Output the (x, y) coordinate of the center of the cell containing the given text.  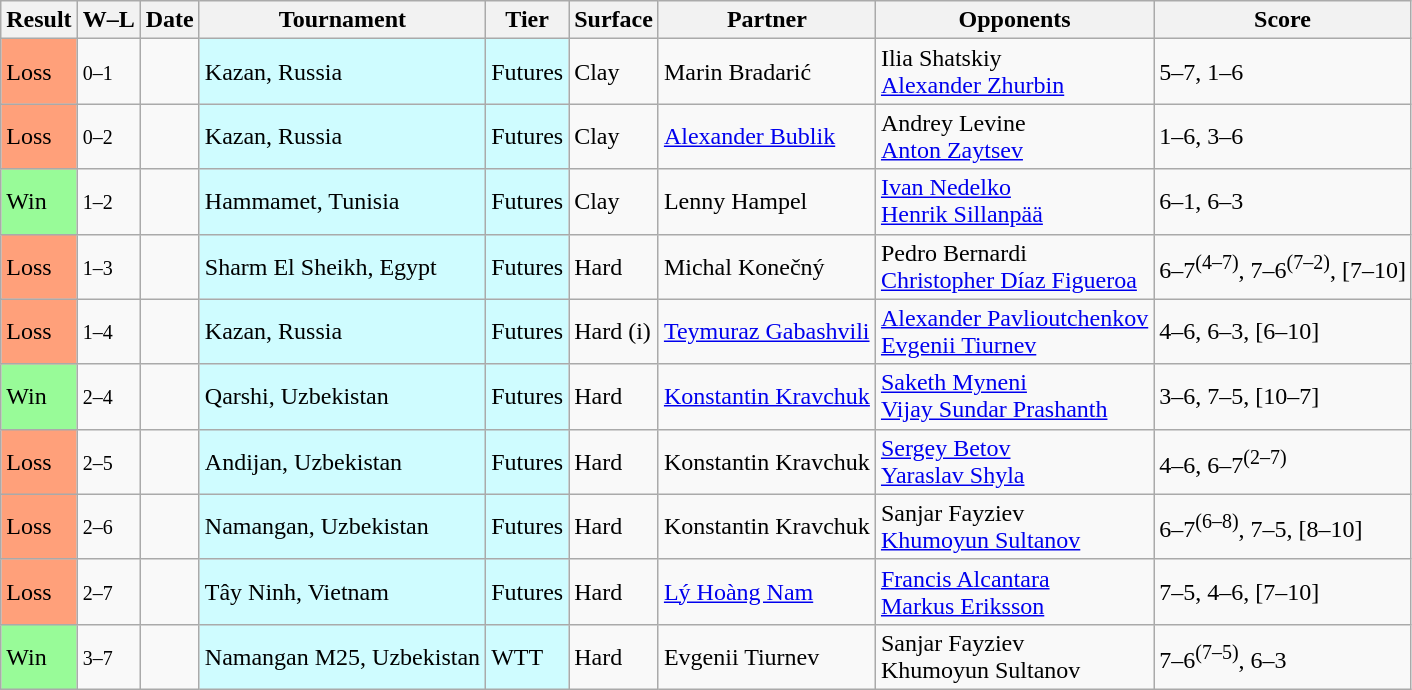
Score (1283, 20)
Alexander Bublik (766, 136)
1–4 (108, 332)
0–1 (108, 72)
7–5, 4–6, [7–10] (1283, 592)
4–6, 6–7(2–7) (1283, 462)
WTT (528, 656)
1–3 (108, 266)
5–7, 1–6 (1283, 72)
3–6, 7–5, [10–7] (1283, 396)
Hard (i) (614, 332)
2–4 (108, 396)
Ivan Nedelko Henrik Sillanpää (1014, 202)
Date (170, 20)
Opponents (1014, 20)
Tây Ninh, Vietnam (342, 592)
Andijan, Uzbekistan (342, 462)
Michal Konečný (766, 266)
Partner (766, 20)
6–1, 6–3 (1283, 202)
Lý Hoàng Nam (766, 592)
Sergey Betov Yaraslav Shyla (1014, 462)
Evgenii Tiurnev (766, 656)
Sharm El Sheikh, Egypt (342, 266)
Francis Alcantara Markus Eriksson (1014, 592)
Namangan, Uzbekistan (342, 526)
Surface (614, 20)
Result (39, 20)
0–2 (108, 136)
Teymuraz Gabashvili (766, 332)
Namangan M25, Uzbekistan (342, 656)
1–6, 3–6 (1283, 136)
2–6 (108, 526)
2–5 (108, 462)
6–7(4–7), 7–6(7–2), [7–10] (1283, 266)
Lenny Hampel (766, 202)
7–6(7–5), 6–3 (1283, 656)
3–7 (108, 656)
Hammamet, Tunisia (342, 202)
1–2 (108, 202)
Qarshi, Uzbekistan (342, 396)
Alexander Pavlioutchenkov Evgenii Tiurnev (1014, 332)
2–7 (108, 592)
Tournament (342, 20)
Ilia Shatskiy Alexander Zhurbin (1014, 72)
Marin Bradarić (766, 72)
4–6, 6–3, [6–10] (1283, 332)
Andrey Levine Anton Zaytsev (1014, 136)
W–L (108, 20)
Saketh Myneni Vijay Sundar Prashanth (1014, 396)
6–7(6–8), 7–5, [8–10] (1283, 526)
Pedro Bernardi Christopher Díaz Figueroa (1014, 266)
Tier (528, 20)
